Find where the given text appears and provide that cell's center as (X, Y) coordinate. 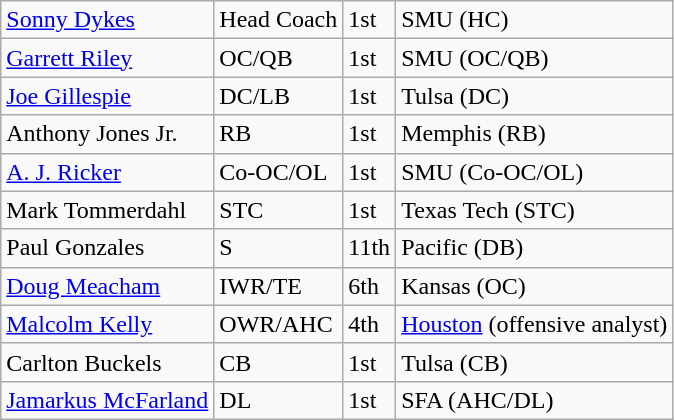
OWR/AHC (278, 324)
Houston (offensive analyst) (534, 324)
OC/QB (278, 58)
Tulsa (DC) (534, 96)
Head Coach (278, 20)
SMU (Co-OC/OL) (534, 172)
DC/LB (278, 96)
Anthony Jones Jr. (108, 134)
Kansas (OC) (534, 286)
Tulsa (CB) (534, 362)
Memphis (RB) (534, 134)
Texas Tech (STC) (534, 210)
S (278, 248)
Malcolm Kelly (108, 324)
Doug Meacham (108, 286)
CB (278, 362)
Carlton Buckels (108, 362)
Joe Gillespie (108, 96)
DL (278, 400)
SMU (HC) (534, 20)
11th (370, 248)
6th (370, 286)
STC (278, 210)
A. J. Ricker (108, 172)
Jamarkus McFarland (108, 400)
Mark Tommerdahl (108, 210)
Sonny Dykes (108, 20)
RB (278, 134)
Garrett Riley (108, 58)
IWR/TE (278, 286)
Paul Gonzales (108, 248)
Pacific (DB) (534, 248)
SMU (OC/QB) (534, 58)
4th (370, 324)
Co-OC/OL (278, 172)
SFA (AHC/DL) (534, 400)
